Detect which cell encompasses the target text, then output its (X, Y) center coordinate. 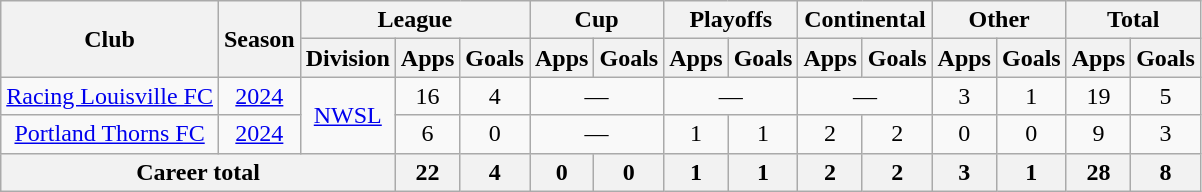
Portland Thorns FC (110, 134)
8 (1166, 172)
6 (427, 134)
Cup (597, 20)
22 (427, 172)
16 (427, 96)
Racing Louisville FC (110, 96)
Other (999, 20)
9 (1098, 134)
19 (1098, 96)
28 (1098, 172)
Division (348, 58)
Season (259, 39)
Career total (198, 172)
Continental (865, 20)
League (414, 20)
5 (1166, 96)
Club (110, 39)
NWSL (348, 115)
Total (1133, 20)
Playoffs (731, 20)
